Locate the cell with the specified text and output its [X, Y] center coordinate. 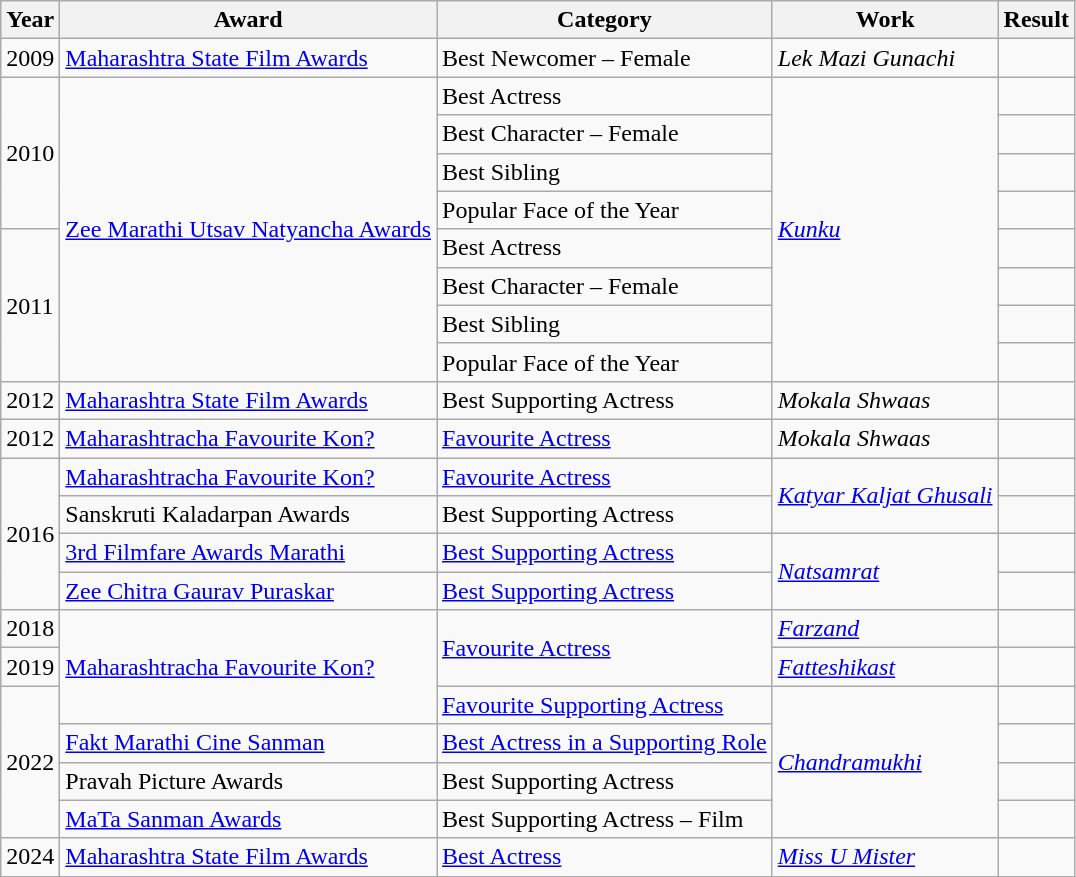
Natsamrat [885, 572]
3rd Filmfare Awards Marathi [248, 553]
Best Actress in a Supporting Role [605, 743]
Lek Mazi Gunachi [885, 58]
Miss U Mister [885, 857]
2019 [30, 667]
Result [1036, 20]
Best Supporting Actress – Film [605, 819]
MaTa Sanman Awards [248, 819]
Fakt Marathi Cine Sanman [248, 743]
Pravah Picture Awards [248, 781]
Katyar Kaljat Ghusali [885, 496]
2016 [30, 534]
Farzand [885, 629]
Sanskruti Kaladarpan Awards [248, 515]
2011 [30, 305]
Kunku [885, 229]
Favourite Supporting Actress [605, 705]
2024 [30, 857]
2018 [30, 629]
Year [30, 20]
Zee Marathi Utsav Natyancha Awards [248, 229]
Fatteshikast [885, 667]
Chandramukhi [885, 762]
Category [605, 20]
Best Newcomer – Female [605, 58]
2022 [30, 762]
2010 [30, 153]
Zee Chitra Gaurav Puraskar [248, 591]
Award [248, 20]
Work [885, 20]
2009 [30, 58]
